Return the [X, Y] coordinate for the center point of the cell that contains the specified text.  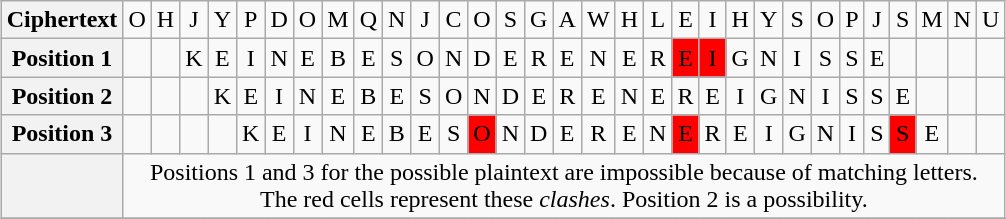
Position 3 [62, 134]
Q [368, 20]
U [990, 20]
A [567, 20]
Position 1 [62, 58]
W [598, 20]
C [453, 20]
L [658, 20]
Ciphertext [62, 20]
Position 2 [62, 96]
